For the text-containing cell, return its midpoint in (x, y) coordinate format. 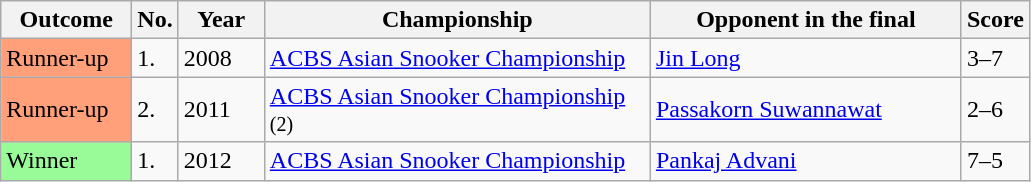
Championship (457, 20)
2008 (221, 58)
2–6 (995, 110)
ACBS Asian Snooker Championship (2) (457, 110)
Outcome (66, 20)
No. (155, 20)
Opponent in the final (806, 20)
2011 (221, 110)
3–7 (995, 58)
Score (995, 20)
Winner (66, 161)
Pankaj Advani (806, 161)
Year (221, 20)
Jin Long (806, 58)
7–5 (995, 161)
2012 (221, 161)
Passakorn Suwannawat (806, 110)
2. (155, 110)
